From the cell containing the given text, extract its center point as [x, y] coordinate. 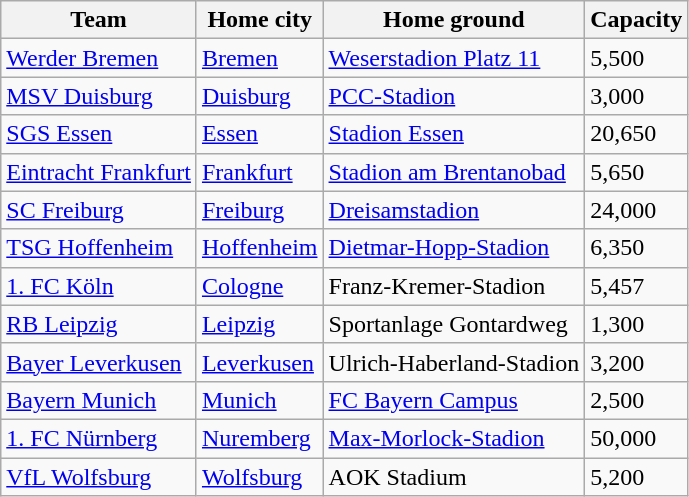
5,457 [636, 286]
Essen [260, 134]
Leverkusen [260, 362]
Frankfurt [260, 172]
Team [99, 20]
3,000 [636, 96]
20,650 [636, 134]
Eintracht Frankfurt [99, 172]
Ulrich-Haberland-Stadion [454, 362]
Bayern Munich [99, 400]
Home city [260, 20]
Nuremberg [260, 438]
Werder Bremen [99, 58]
5,650 [636, 172]
3,200 [636, 362]
Stadion am Brentanobad [454, 172]
Sportanlage Gontardweg [454, 324]
1. FC Nürnberg [99, 438]
5,500 [636, 58]
1,300 [636, 324]
50,000 [636, 438]
2,500 [636, 400]
Capacity [636, 20]
Freiburg [260, 210]
Franz-Kremer-Stadion [454, 286]
RB Leipzig [99, 324]
Bremen [260, 58]
Weserstadion Platz 11 [454, 58]
1. FC Köln [99, 286]
Cologne [260, 286]
SC Freiburg [99, 210]
5,200 [636, 477]
PCC-Stadion [454, 96]
SGS Essen [99, 134]
24,000 [636, 210]
VfL Wolfsburg [99, 477]
FC Bayern Campus [454, 400]
AOK Stadium [454, 477]
TSG Hoffenheim [99, 248]
Max-Morlock-Stadion [454, 438]
Dietmar-Hopp-Stadion [454, 248]
6,350 [636, 248]
Munich [260, 400]
Leipzig [260, 324]
Wolfsburg [260, 477]
Dreisamstadion [454, 210]
Stadion Essen [454, 134]
Hoffenheim [260, 248]
Home ground [454, 20]
MSV Duisburg [99, 96]
Bayer Leverkusen [99, 362]
Duisburg [260, 96]
